Return [x, y] of the center of cell containing provided text 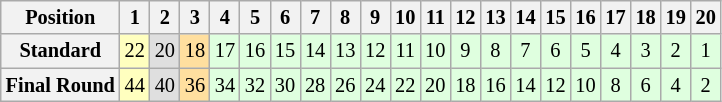
36 [195, 85]
26 [345, 85]
32 [255, 85]
Position [60, 17]
44 [135, 85]
19 [676, 17]
24 [375, 85]
Final Round [60, 85]
34 [225, 85]
28 [315, 85]
30 [285, 85]
Standard [60, 51]
40 [165, 85]
